Capture the cell that displays the provided text and extract its (X, Y) central coordinate. 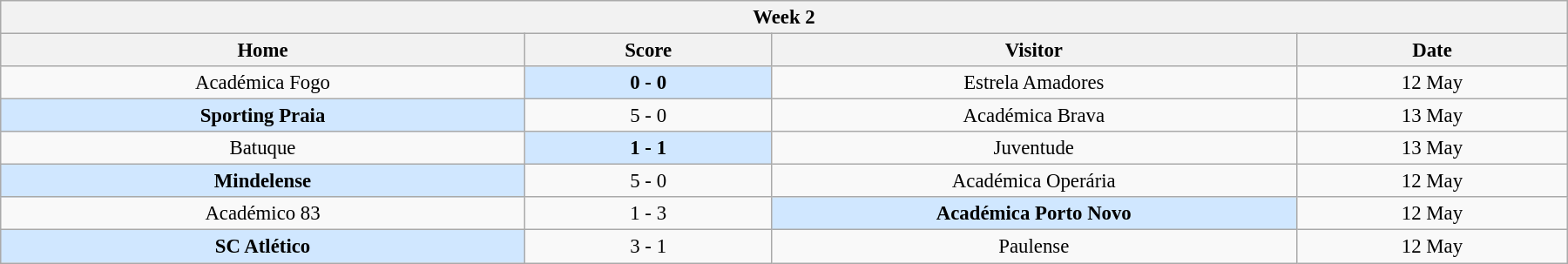
Académico 83 (263, 213)
1 - 1 (648, 148)
Visitor (1033, 51)
0 - 0 (648, 83)
SC Atlético (263, 247)
Mindelense (263, 181)
Paulense (1033, 247)
Juventude (1033, 148)
Estrela Amadores (1033, 83)
Batuque (263, 148)
Académica Operária (1033, 181)
3 - 1 (648, 247)
Week 2 (784, 17)
1 - 3 (648, 213)
Score (648, 51)
Date (1432, 51)
Académica Fogo (263, 83)
Académica Brava (1033, 116)
Académica Porto Novo (1033, 213)
Sporting Praia (263, 116)
Home (263, 51)
